Return (X, Y) of the center of cell containing provided text 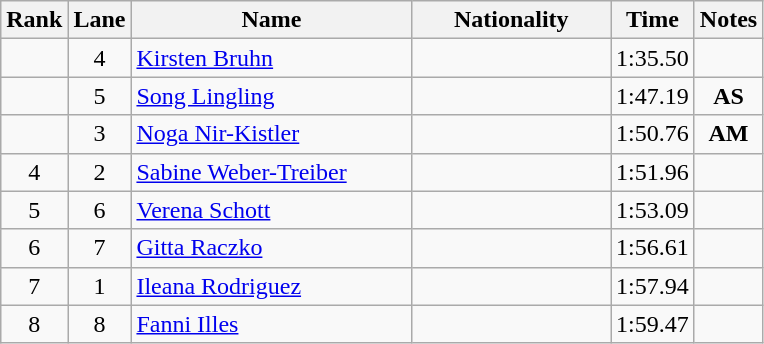
1:51.96 (653, 172)
AM (728, 134)
Fanni Illes (272, 324)
1:50.76 (653, 134)
3 (100, 134)
Lane (100, 20)
Verena Schott (272, 210)
Notes (728, 20)
1:56.61 (653, 248)
1:53.09 (653, 210)
1:35.50 (653, 58)
Nationality (512, 20)
Song Lingling (272, 96)
Sabine Weber-Treiber (272, 172)
1:47.19 (653, 96)
Kirsten Bruhn (272, 58)
Name (272, 20)
1:57.94 (653, 286)
Ileana Rodriguez (272, 286)
1:59.47 (653, 324)
Time (653, 20)
1 (100, 286)
Gitta Raczko (272, 248)
Noga Nir-Kistler (272, 134)
Rank (34, 20)
2 (100, 172)
AS (728, 96)
